Identify which cell holds the provided text, then report its [x, y] central coordinate. 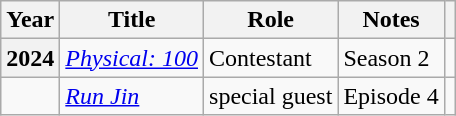
Title [132, 20]
Contestant [271, 58]
Episode 4 [391, 96]
Year [30, 20]
Role [271, 20]
Season 2 [391, 58]
2024 [30, 58]
special guest [271, 96]
Notes [391, 20]
Run Jin [132, 96]
Physical: 100 [132, 58]
